From the cell containing the given text, extract its center point as [x, y] coordinate. 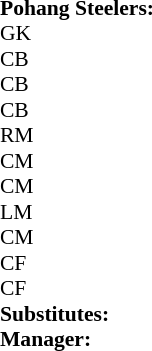
LM [19, 212]
RM [19, 135]
GK [19, 33]
